Extract the [X, Y] coordinate from the center of the cell holding the provided text.  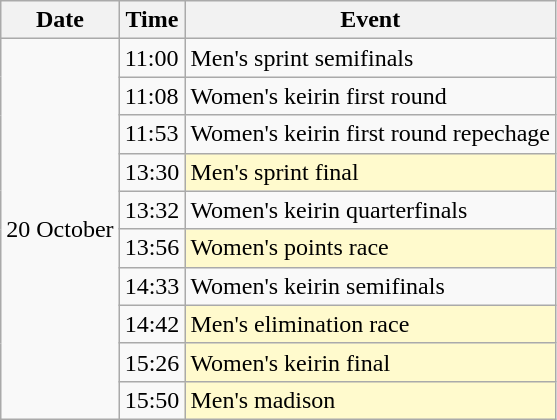
Men's sprint final [370, 172]
Men's elimination race [370, 324]
15:26 [152, 362]
Women's keirin final [370, 362]
Women's keirin first round [370, 96]
11:00 [152, 58]
11:08 [152, 96]
Women's keirin semifinals [370, 286]
20 October [60, 230]
13:32 [152, 210]
Women's keirin quarterfinals [370, 210]
Women's keirin first round repechage [370, 134]
13:30 [152, 172]
14:33 [152, 286]
Event [370, 20]
14:42 [152, 324]
15:50 [152, 400]
Time [152, 20]
Men's madison [370, 400]
11:53 [152, 134]
Men's sprint semifinals [370, 58]
13:56 [152, 248]
Date [60, 20]
Women's points race [370, 248]
